Capture the cell that displays the provided text and extract its (x, y) central coordinate. 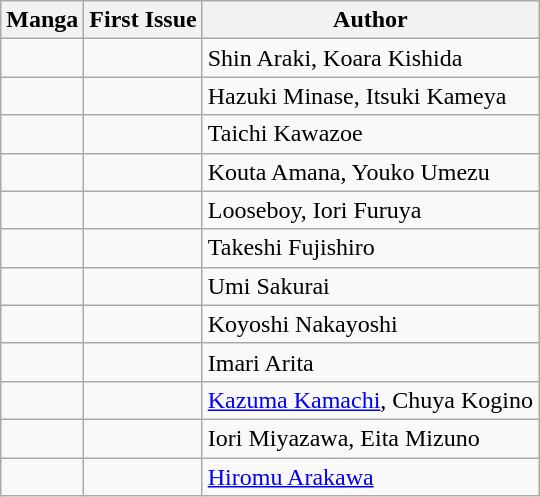
Hazuki Minase, Itsuki Kameya (370, 96)
Kazuma Kamachi, Chuya Kogino (370, 400)
Kouta Amana, Youko Umezu (370, 172)
Author (370, 20)
Looseboy, Iori Furuya (370, 210)
Manga (42, 20)
Hiromu Arakawa (370, 477)
Umi Sakurai (370, 286)
Shin Araki, Koara Kishida (370, 58)
Taichi Kawazoe (370, 134)
Takeshi Fujishiro (370, 248)
Iori Miyazawa, Eita Mizuno (370, 438)
Koyoshi Nakayoshi (370, 324)
Imari Arita (370, 362)
First Issue (143, 20)
